Scan for the cell matching the given text and deliver its (X, Y) coordinate at center. 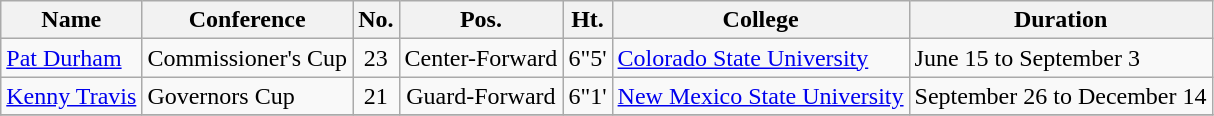
Colorado State University (760, 58)
Center-Forward (481, 58)
June 15 to September 3 (1060, 58)
6"5' (588, 58)
No. (376, 20)
Commissioner's Cup (248, 58)
Pos. (481, 20)
Name (72, 20)
College (760, 20)
6"1' (588, 96)
Kenny Travis (72, 96)
23 (376, 58)
September 26 to December 14 (1060, 96)
21 (376, 96)
Duration (1060, 20)
New Mexico State University (760, 96)
Conference (248, 20)
Pat Durham (72, 58)
Ht. (588, 20)
Governors Cup (248, 96)
Guard-Forward (481, 96)
